Extract the (X, Y) coordinate from the center of the cell holding the provided text.  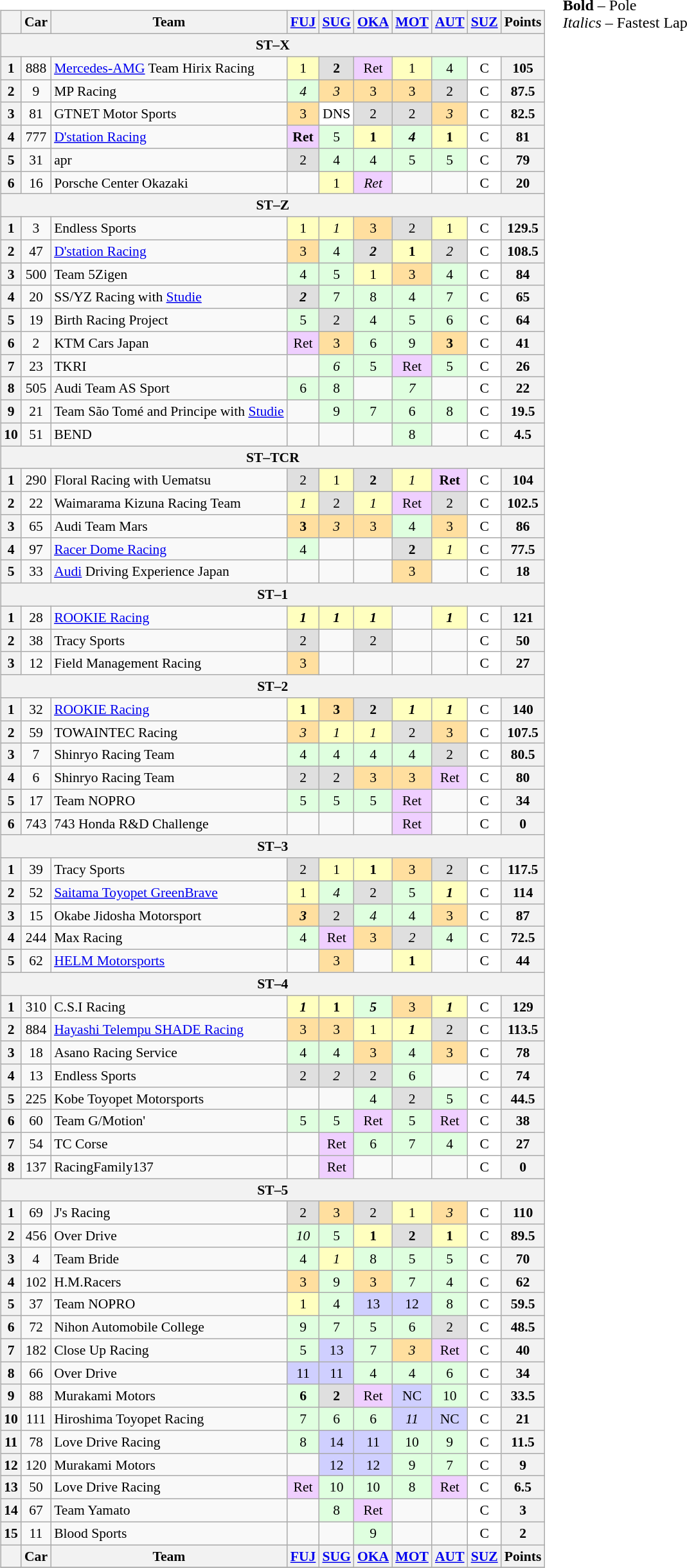
ST–5 (272, 1190)
54 (36, 1144)
66 (36, 1373)
Okabe Jidosha Motorsport (169, 915)
244 (36, 938)
ST–4 (272, 984)
104 (523, 480)
Field Management Racing (169, 663)
ST–2 (272, 686)
Team 5Zigen (169, 274)
107.5 (523, 732)
28 (36, 618)
64 (523, 320)
Audi Team Mars (169, 526)
Birth Racing Project (169, 320)
44.5 (523, 1098)
Max Racing (169, 938)
51 (36, 434)
Team G/Motion' (169, 1121)
ST–Z (272, 206)
HELM Motorsports (169, 961)
129.5 (523, 228)
88 (36, 1396)
TOWAINTEC Racing (169, 732)
ST–3 (272, 846)
97 (36, 549)
52 (36, 893)
111 (36, 1419)
89.5 (523, 1236)
743 Honda R&D Challenge (169, 824)
Floral Racing with Uematsu (169, 480)
505 (36, 389)
KTM Cars Japan (169, 343)
BEND (169, 434)
Blood Sports (169, 1533)
Team São Tomé and Principe with Studie (169, 411)
apr (169, 160)
743 (36, 824)
59 (36, 732)
Saitama Toyopet GreenBrave (169, 893)
60 (36, 1121)
C.S.I Racing (169, 1007)
108.5 (523, 251)
H.M.Racers (169, 1281)
17 (36, 801)
110 (523, 1213)
102.5 (523, 503)
137 (36, 1167)
Asano Racing Service (169, 1053)
884 (36, 1029)
DNS (337, 114)
87.5 (523, 91)
6.5 (523, 1488)
70 (523, 1259)
Hayashi Telempu SHADE Racing (169, 1029)
86 (523, 526)
84 (523, 274)
SS/YZ Racing with Studie (169, 297)
48.5 (523, 1327)
16 (36, 183)
Racer Dome Racing (169, 549)
Team Yamato (169, 1510)
Porsche Center Okazaki (169, 183)
77.5 (523, 549)
79 (523, 160)
102 (36, 1281)
TKRI (169, 366)
31 (36, 160)
19 (36, 320)
80 (523, 778)
114 (523, 893)
40 (523, 1350)
39 (36, 869)
82.5 (523, 114)
Audi Team AS Sport (169, 389)
456 (36, 1236)
GTNET Motor Sports (169, 114)
Hiroshima Toyopet Racing (169, 1419)
Close Up Racing (169, 1350)
41 (523, 343)
Team Bride (169, 1259)
ST–X (272, 45)
225 (36, 1098)
Kobe Toyopet Motorsports (169, 1098)
ST–TCR (272, 458)
80.5 (523, 755)
129 (523, 1007)
120 (36, 1465)
105 (523, 68)
23 (36, 366)
33 (36, 572)
37 (36, 1305)
74 (523, 1076)
Waimarama Kizuna Racing Team (169, 503)
290 (36, 480)
MP Racing (169, 91)
87 (523, 915)
Audi Driving Experience Japan (169, 572)
32 (36, 709)
310 (36, 1007)
47 (36, 251)
Nihon Automobile College (169, 1327)
117.5 (523, 869)
777 (36, 137)
59.5 (523, 1305)
4.5 (523, 434)
888 (36, 68)
67 (36, 1510)
72 (36, 1327)
11.5 (523, 1442)
182 (36, 1350)
Mercedes-AMG Team Hirix Racing (169, 68)
140 (523, 709)
113.5 (523, 1029)
69 (36, 1213)
500 (36, 274)
J's Racing (169, 1213)
121 (523, 618)
44 (523, 961)
33.5 (523, 1396)
19.5 (523, 411)
26 (523, 366)
ST–1 (272, 594)
TC Corse (169, 1144)
RacingFamily137 (169, 1167)
72.5 (523, 938)
